Return [X, Y] of the center of cell containing provided text 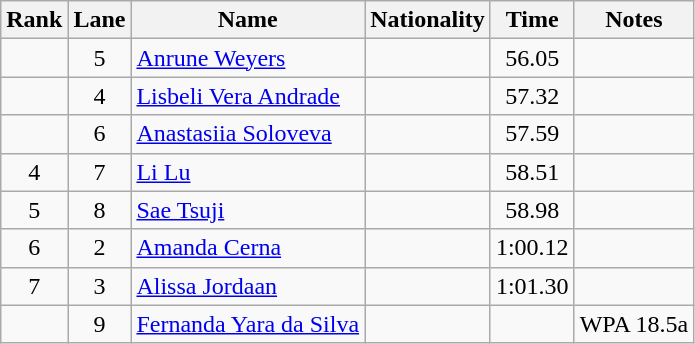
57.32 [532, 96]
WPA 18.5a [634, 324]
58.51 [532, 172]
Sae Tsuji [248, 210]
Anastasiia Soloveva [248, 134]
1:00.12 [532, 248]
Alissa Jordaan [248, 286]
Fernanda Yara da Silva [248, 324]
56.05 [532, 58]
Li Lu [248, 172]
58.98 [532, 210]
57.59 [532, 134]
Rank [34, 20]
Anrune Weyers [248, 58]
8 [100, 210]
Time [532, 20]
Notes [634, 20]
Lisbeli Vera Andrade [248, 96]
1:01.30 [532, 286]
9 [100, 324]
Amanda Cerna [248, 248]
Name [248, 20]
2 [100, 248]
3 [100, 286]
Nationality [428, 20]
Lane [100, 20]
